Output the [X, Y] coordinate of the center of the cell containing the given text.  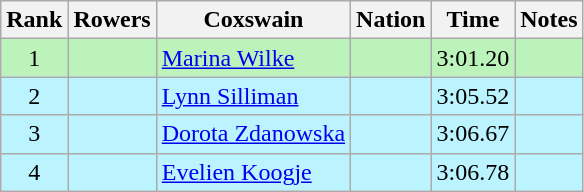
Time [473, 20]
3:06.78 [473, 172]
Lynn Silliman [253, 96]
Rank [34, 20]
3:06.67 [473, 134]
1 [34, 58]
4 [34, 172]
Evelien Koogje [253, 172]
3:01.20 [473, 58]
Nation [391, 20]
Dorota Zdanowska [253, 134]
3:05.52 [473, 96]
Coxswain [253, 20]
3 [34, 134]
Marina Wilke [253, 58]
2 [34, 96]
Notes [549, 20]
Rowers [112, 20]
